Detect which cell encompasses the target text, then output its (x, y) center coordinate. 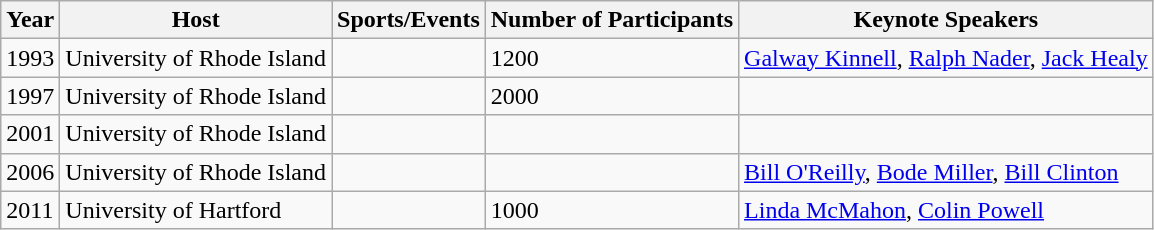
1200 (612, 58)
2000 (612, 96)
1000 (612, 210)
1993 (30, 58)
Number of Participants (612, 20)
2001 (30, 134)
Keynote Speakers (946, 20)
Galway Kinnell, Ralph Nader, Jack Healy (946, 58)
Year (30, 20)
2006 (30, 172)
Sports/Events (409, 20)
Host (196, 20)
2011 (30, 210)
1997 (30, 96)
Linda McMahon, Colin Powell (946, 210)
Bill O'Reilly, Bode Miller, Bill Clinton (946, 172)
University of Hartford (196, 210)
